Return the (X, Y) coordinate for the center point of the cell that contains the specified text.  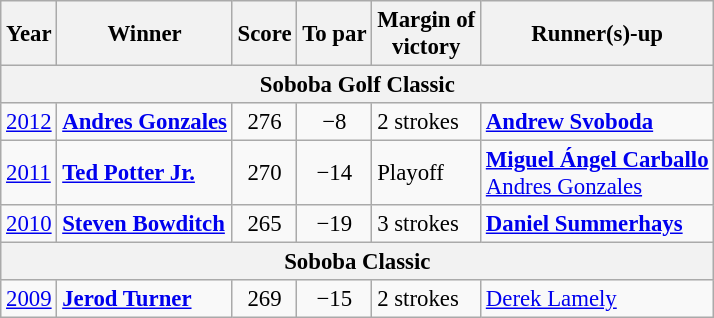
Andrew Svoboda (598, 122)
Steven Bowditch (144, 224)
Ted Potter Jr. (144, 174)
Margin ofvictory (426, 34)
Daniel Summerhays (598, 224)
2010 (29, 224)
Score (264, 34)
Jerod Turner (144, 299)
276 (264, 122)
2011 (29, 174)
To par (334, 34)
Playoff (426, 174)
269 (264, 299)
−14 (334, 174)
−8 (334, 122)
Soboba Classic (358, 262)
Soboba Golf Classic (358, 85)
2012 (29, 122)
Winner (144, 34)
265 (264, 224)
3 strokes (426, 224)
−19 (334, 224)
Andres Gonzales (144, 122)
270 (264, 174)
Miguel Ángel Carballo Andres Gonzales (598, 174)
Derek Lamely (598, 299)
Year (29, 34)
2009 (29, 299)
Runner(s)-up (598, 34)
−15 (334, 299)
